Capture the cell that displays the provided text and extract its (x, y) central coordinate. 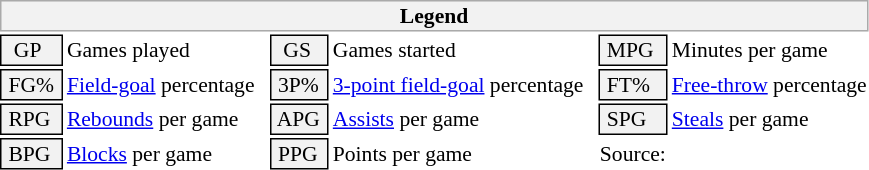
Assists per game (463, 120)
FT% (632, 85)
3-point field-goal percentage (463, 85)
Field-goal percentage (166, 85)
APG (300, 120)
3P% (300, 85)
Steals per game (769, 120)
RPG (31, 120)
Games played (166, 50)
Games started (463, 50)
Points per game (463, 154)
Source: (632, 154)
GS (300, 50)
SPG (632, 120)
Minutes per game (769, 50)
GP (31, 50)
BPG (31, 154)
FG% (31, 85)
Free-throw percentage (769, 85)
MPG (632, 50)
PPG (300, 154)
Blocks per game (166, 154)
Rebounds per game (166, 120)
Legend (434, 16)
